For the text-containing cell, return its midpoint in (X, Y) coordinate format. 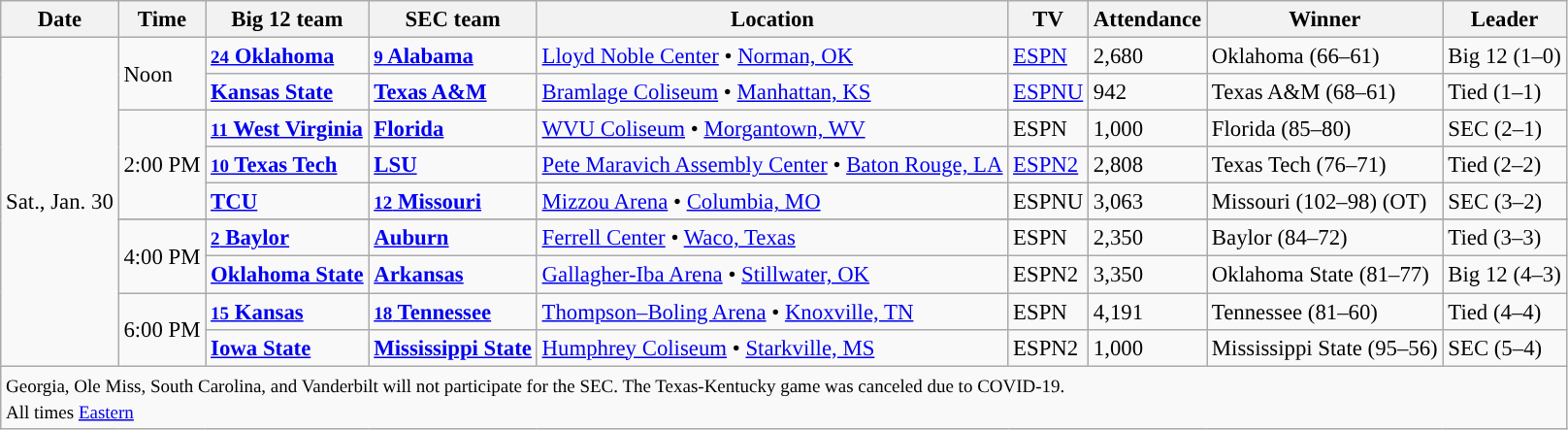
SEC (2–1) (1504, 129)
Humphrey Coliseum • Starkville, MS (772, 347)
Mississippi State (95–56) (1325, 347)
Leader (1504, 19)
Time (162, 19)
Tied (2–2) (1504, 165)
2 Baylor (287, 238)
SEC team (452, 19)
2,808 (1148, 165)
3,063 (1148, 202)
Iowa State (287, 347)
Thompson–Boling Arena • Knoxville, TN (772, 312)
Date (60, 19)
Arkansas (452, 275)
4,191 (1148, 312)
11 West Virginia (287, 129)
Florida (452, 129)
24 Oklahoma (287, 56)
WVU Coliseum • Morgantown, WV (772, 129)
Tied (3–3) (1504, 238)
Kansas State (287, 92)
Oklahoma State (81–77) (1325, 275)
6:00 PM (162, 330)
Florida (85–80) (1325, 129)
4:00 PM (162, 256)
SEC (3–2) (1504, 202)
12 Missouri (452, 202)
TV (1048, 19)
Baylor (84–72) (1325, 238)
Bramlage Coliseum • Manhattan, KS (772, 92)
Oklahoma (66–61) (1325, 56)
Mississippi State (452, 347)
Lloyd Noble Center • Norman, OK (772, 56)
Gallagher-Iba Arena • Stillwater, OK (772, 275)
Auburn (452, 238)
Big 12 (4–3) (1504, 275)
9 Alabama (452, 56)
Big 12 (1–0) (1504, 56)
2:00 PM (162, 165)
Winner (1325, 19)
942 (1148, 92)
Tied (1–1) (1504, 92)
18 Tennessee (452, 312)
Texas A&M (68–61) (1325, 92)
Ferrell Center • Waco, Texas (772, 238)
2,680 (1148, 56)
SEC (5–4) (1504, 347)
Big 12 team (287, 19)
Tied (4–4) (1504, 312)
Missouri (102–98) (OT) (1325, 202)
15 Kansas (287, 312)
3,350 (1148, 275)
Location (772, 19)
LSU (452, 165)
Pete Maravich Assembly Center • Baton Rouge, LA (772, 165)
Texas A&M (452, 92)
Mizzou Arena • Columbia, MO (772, 202)
Noon (162, 74)
Sat., Jan. 30 (60, 202)
Oklahoma State (287, 275)
Texas Tech (76–71) (1325, 165)
2,350 (1148, 238)
10 Texas Tech (287, 165)
Attendance (1148, 19)
Tennessee (81–60) (1325, 312)
TCU (287, 202)
